Scan for the cell matching the given text and deliver its [x, y] coordinate at center. 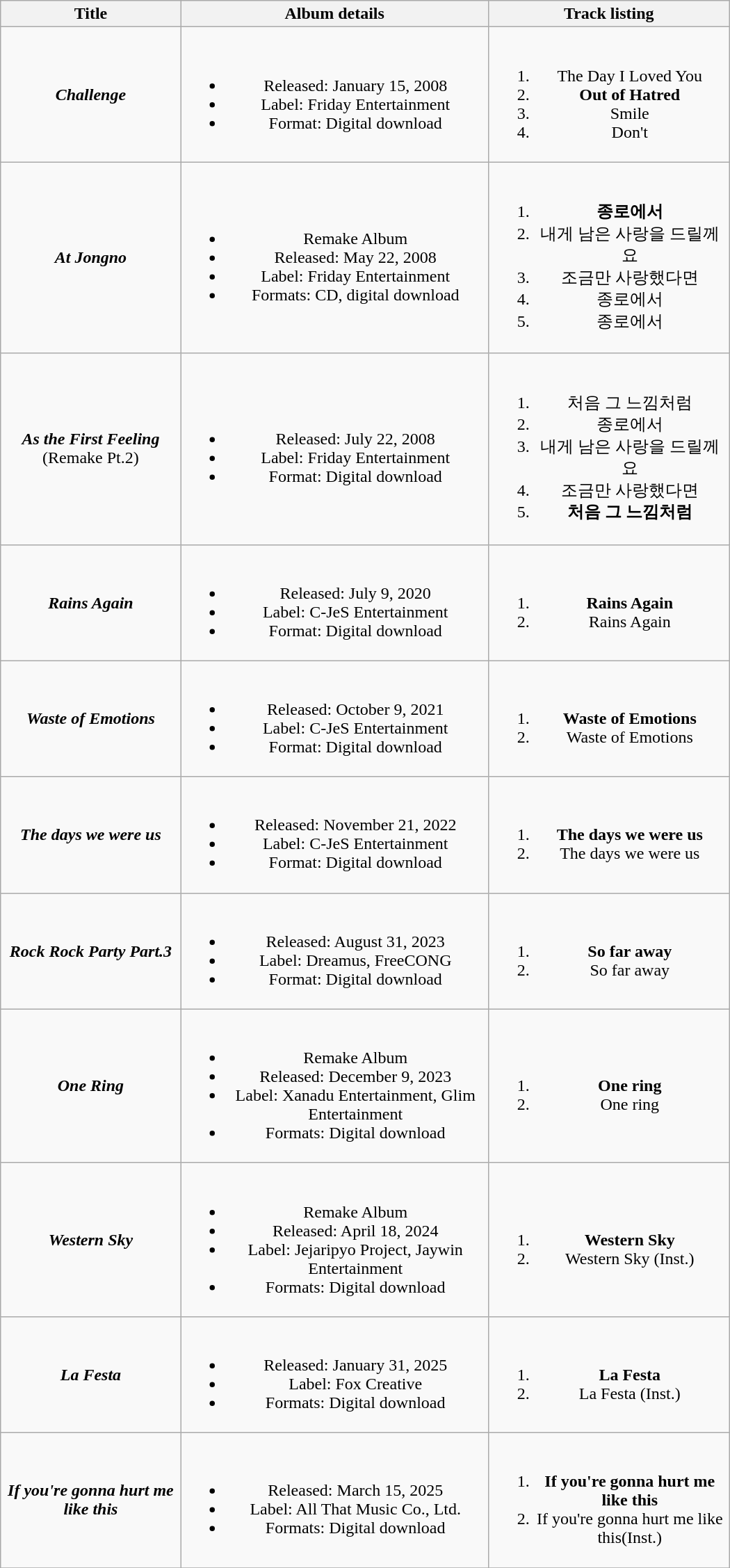
Remake AlbumReleased: April 18, 2024Label: Jejaripyo Project, Jaywin EntertainmentFormats: Digital download [334, 1239]
Western Sky [90, 1239]
Remake AlbumReleased: May 22, 2008Label: Friday EntertainmentFormats: CD, digital download [334, 257]
Released: July 22, 2008Label: Friday EntertainmentFormat: Digital download [334, 449]
Challenge [90, 95]
One Ring [90, 1086]
Released: November 21, 2022Label: C-JeS EntertainmentFormat: Digital download [334, 834]
Western Sky Western Sky (Inst.) [609, 1239]
Released: January 15, 2008Label: Friday EntertainmentFormat: Digital download [334, 95]
Released: October 9, 2021Label: C-JeS EntertainmentFormat: Digital download [334, 719]
One ring One ring [609, 1086]
As the First Feeling (Remake Pt.2) [90, 449]
Track listing [609, 14]
Released: March 15, 2025Label: All That Music Co., Ltd.Formats: Digital download [334, 1500]
La Festa [90, 1374]
If you're gonna hurt me like this [90, 1500]
Remake AlbumReleased: December 9, 2023Label: Xanadu Entertainment, Glim EntertainmentFormats: Digital download [334, 1086]
The days we were us [90, 834]
종로에서 내게 남은 사랑을 드릴께요조금만 사랑했다면종로에서 종로에서 [609, 257]
Rock Rock Party Part.3 [90, 951]
Album details [334, 14]
So far away So far away [609, 951]
처음 그 느낌처럼종로에서 내게 남은 사랑을 드릴께요조금만 사랑했다면처음 그 느낌처럼 [609, 449]
Rains Again Rains Again [609, 602]
Released: August 31, 2023Label: Dreamus, FreeCONGFormat: Digital download [334, 951]
The Day I Loved You Out of Hatred Smile Don't [609, 95]
Rains Again [90, 602]
If you're gonna hurt me like this If you're gonna hurt me like this(Inst.) [609, 1500]
La Festa La Festa (Inst.) [609, 1374]
Waste of Emotions Waste of Emotions [609, 719]
At Jongno [90, 257]
Released: January 31, 2025Label: Fox CreativeFormats: Digital download [334, 1374]
Title [90, 14]
The days we were us The days we were us [609, 834]
Released: July 9, 2020Label: C-JeS EntertainmentFormat: Digital download [334, 602]
Waste of Emotions [90, 719]
